From the cell containing the given text, extract its center point as [x, y] coordinate. 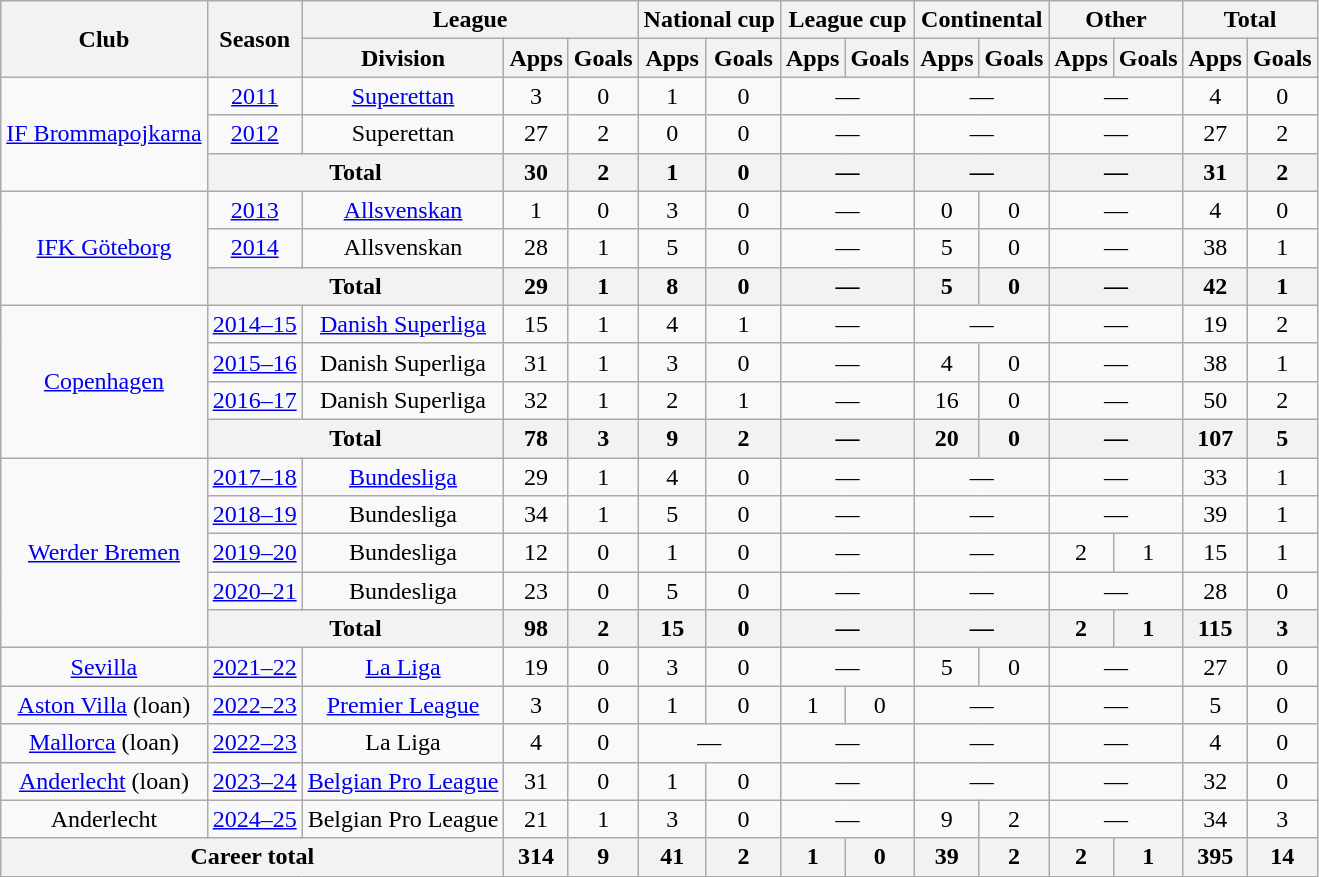
Continental [982, 20]
12 [536, 553]
2024–25 [254, 819]
50 [1215, 400]
2014 [254, 248]
23 [536, 591]
2016–17 [254, 400]
Werder Bremen [104, 553]
Other [1116, 20]
Premier League [403, 705]
IFK Göteborg [104, 248]
98 [536, 629]
2017–18 [254, 477]
41 [672, 857]
14 [1282, 857]
League cup [847, 20]
20 [947, 438]
Season [254, 39]
395 [1215, 857]
Copenhagen [104, 381]
2019–20 [254, 553]
Career total [252, 857]
2020–21 [254, 591]
115 [1215, 629]
21 [536, 819]
2023–24 [254, 781]
2021–22 [254, 667]
107 [1215, 438]
Aston Villa (loan) [104, 705]
Sevilla [104, 667]
National cup [709, 20]
78 [536, 438]
2013 [254, 210]
8 [672, 286]
2014–15 [254, 324]
2018–19 [254, 515]
30 [536, 172]
2012 [254, 134]
42 [1215, 286]
Anderlecht [104, 819]
Mallorca (loan) [104, 743]
Club [104, 39]
IF Brommapojkarna [104, 134]
314 [536, 857]
16 [947, 400]
2015–16 [254, 362]
Division [403, 58]
Anderlecht (loan) [104, 781]
2011 [254, 96]
33 [1215, 477]
League [470, 20]
